Identify which cell holds the provided text, then report its (X, Y) central coordinate. 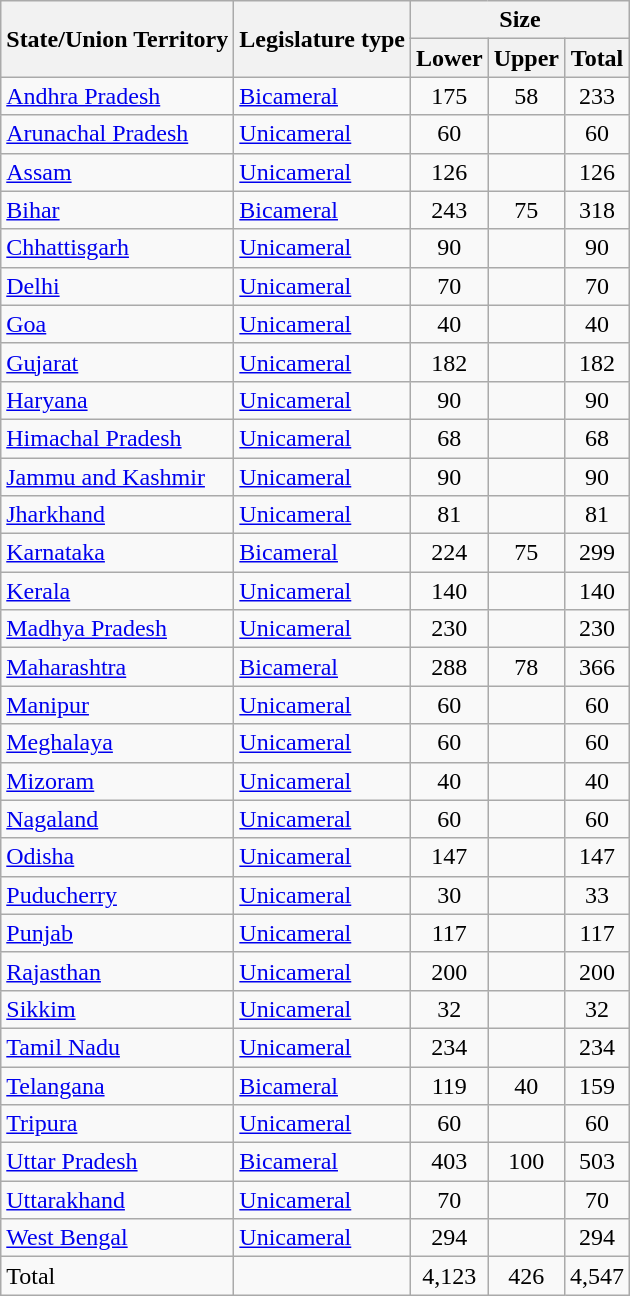
Karnataka (118, 553)
Uttarakhand (118, 1200)
Assam (118, 172)
503 (598, 1162)
366 (598, 667)
233 (598, 96)
Jammu and Kashmir (118, 477)
Chhattisgarh (118, 248)
Odisha (118, 857)
288 (449, 667)
33 (598, 895)
Madhya Pradesh (118, 629)
Telangana (118, 1085)
426 (526, 1276)
Legislature type (322, 39)
Upper (526, 58)
175 (449, 96)
243 (449, 210)
Goa (118, 324)
Nagaland (118, 819)
78 (526, 667)
Puducherry (118, 895)
Meghalaya (118, 743)
Delhi (118, 286)
4,123 (449, 1276)
Maharashtra (118, 667)
Size (520, 20)
58 (526, 96)
119 (449, 1085)
West Bengal (118, 1238)
Jharkhand (118, 515)
Mizoram (118, 781)
Tamil Nadu (118, 1047)
Himachal Pradesh (118, 438)
299 (598, 553)
318 (598, 210)
Andhra Pradesh (118, 96)
Rajasthan (118, 971)
Uttar Pradesh (118, 1162)
Manipur (118, 705)
Tripura (118, 1124)
Lower (449, 58)
Punjab (118, 933)
Gujarat (118, 362)
Arunachal Pradesh (118, 134)
State/Union Territory (118, 39)
30 (449, 895)
Sikkim (118, 1009)
Haryana (118, 400)
403 (449, 1162)
159 (598, 1085)
Bihar (118, 210)
100 (526, 1162)
4,547 (598, 1276)
Kerala (118, 591)
224 (449, 553)
